Output the [X, Y] coordinate of the center of the cell containing the given text.  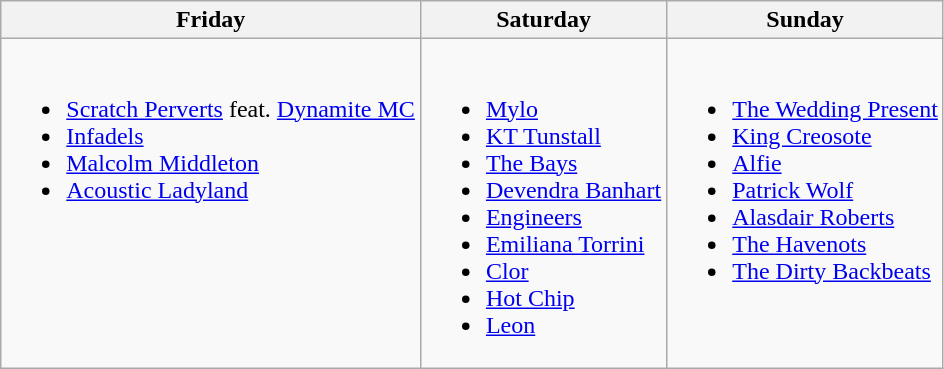
Sunday [806, 20]
Saturday [543, 20]
The Wedding PresentKing CreosoteAlfiePatrick WolfAlasdair RobertsThe HavenotsThe Dirty Backbeats [806, 204]
Friday [211, 20]
MyloKT TunstallThe BaysDevendra BanhartEngineersEmiliana TorriniClorHot ChipLeon [543, 204]
Scratch Perverts feat. Dynamite MCInfadelsMalcolm MiddletonAcoustic Ladyland [211, 204]
